Find where the given text appears and provide that cell's center as (x, y) coordinate. 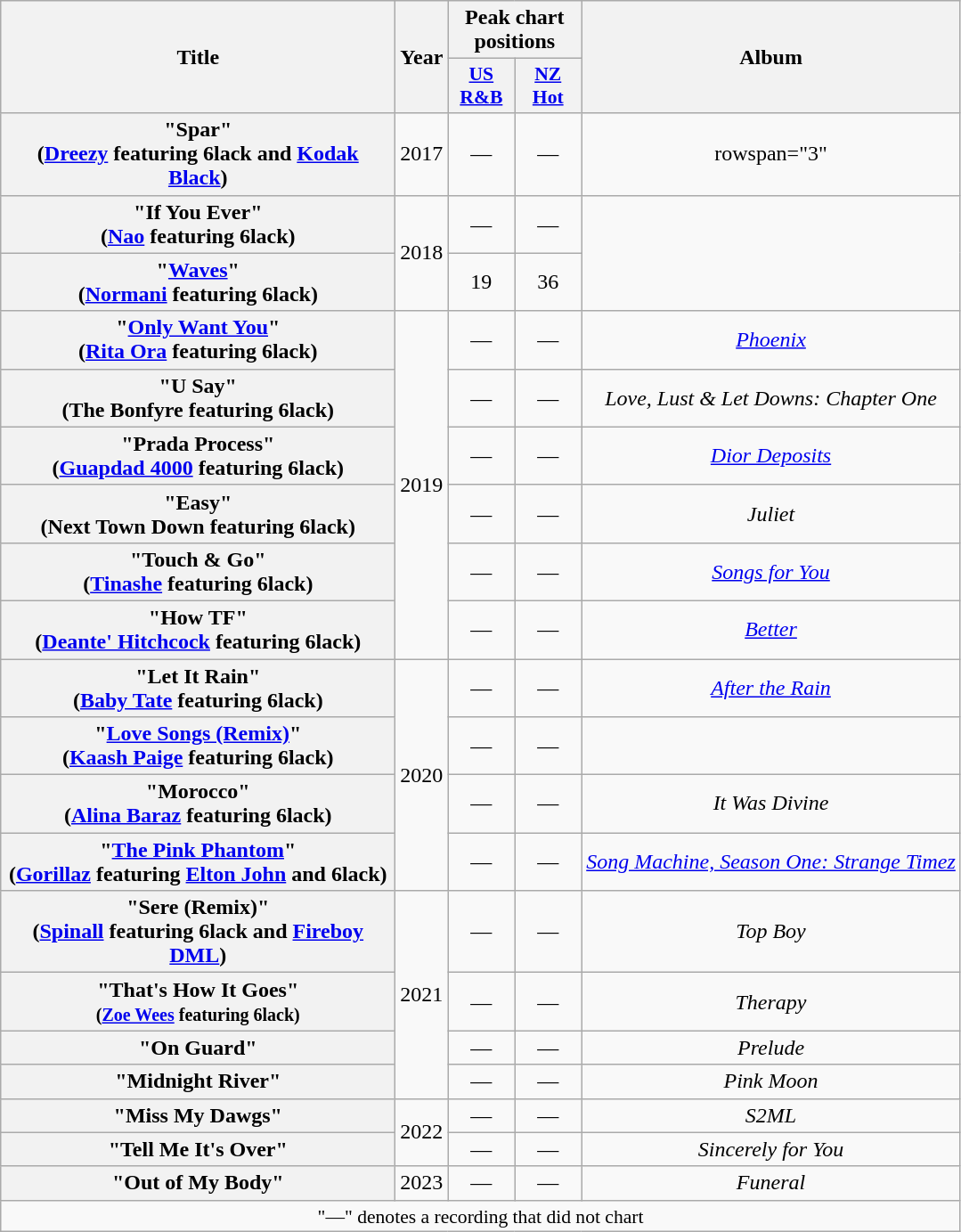
"Sere (Remix)"(Spinall featuring 6lack and Fireboy DML) (198, 932)
Dior Deposits (771, 456)
"How TF"(Deante' Hitchcock featuring 6lack) (198, 629)
"Let It Rain"(Baby Tate featuring 6lack) (198, 688)
2020 (422, 775)
"Touch & Go"(Tinashe featuring 6lack) (198, 572)
"U Say"(The Bonfyre featuring 6lack) (198, 397)
"Prada Process"(Guapdad 4000 featuring 6lack) (198, 456)
Therapy (771, 1001)
"Easy"(Next Town Down featuring 6lack) (198, 513)
Prelude (771, 1048)
USR&B (481, 86)
Love, Lust & Let Downs: Chapter One (771, 397)
Album (771, 57)
2019 (422, 485)
"Miss My Dawgs" (198, 1115)
19 (481, 281)
Peak chart positions (515, 30)
rowspan="3" (771, 154)
"Love Songs (Remix)"(Kaash Paige featuring 6lack) (198, 747)
"Midnight River" (198, 1081)
After the Rain (771, 688)
2017 (422, 154)
"Out of My Body" (198, 1183)
"—" denotes a recording that did not chart (481, 1216)
"That's How It Goes"(Zoe Wees featuring 6lack) (198, 1001)
"If You Ever"(Nao featuring 6lack) (198, 224)
2022 (422, 1132)
"Tell Me It's Over" (198, 1149)
Juliet (771, 513)
S2ML (771, 1115)
"On Guard" (198, 1048)
"Waves"(Normani featuring 6lack) (198, 281)
Better (771, 629)
"Morocco"(Alina Baraz featuring 6lack) (198, 804)
Sincerely for You (771, 1149)
"Only Want You"(Rita Ora featuring 6lack) (198, 340)
Funeral (771, 1183)
Top Boy (771, 932)
Pink Moon (771, 1081)
2023 (422, 1183)
"Spar"(Dreezy featuring 6lack and Kodak Black) (198, 154)
Songs for You (771, 572)
2018 (422, 253)
Year (422, 57)
2021 (422, 994)
Phoenix (771, 340)
NZHot (549, 86)
36 (549, 281)
"The Pink Phantom"(Gorillaz featuring Elton John and 6lack) (198, 862)
Title (198, 57)
It Was Divine (771, 804)
Song Machine, Season One: Strange Timez (771, 862)
